From the cell containing the given text, extract its center point as [x, y] coordinate. 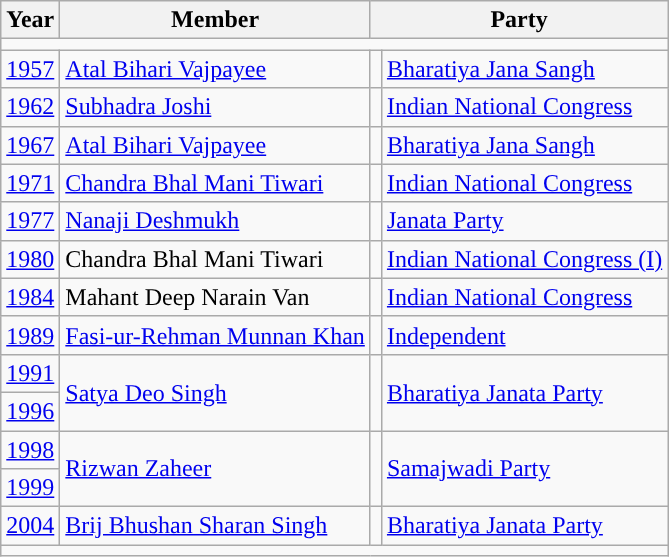
Member [216, 20]
Nanaji Deshmukh [216, 221]
Indian National Congress (I) [524, 259]
Mahant Deep Narain Van [216, 297]
1962 [30, 107]
2004 [30, 526]
Independent [524, 335]
1980 [30, 259]
1977 [30, 221]
1984 [30, 297]
1991 [30, 373]
1989 [30, 335]
Samajwadi Party [524, 468]
Year [30, 20]
Satya Deo Singh [216, 392]
Party [518, 20]
Fasi-ur-Rehman Munnan Khan [216, 335]
1998 [30, 449]
1967 [30, 145]
Rizwan Zaheer [216, 468]
Subhadra Joshi [216, 107]
1971 [30, 183]
Janata Party [524, 221]
1999 [30, 488]
Brij Bhushan Sharan Singh [216, 526]
1996 [30, 411]
1957 [30, 69]
